For the text-containing cell, return its midpoint in (x, y) coordinate format. 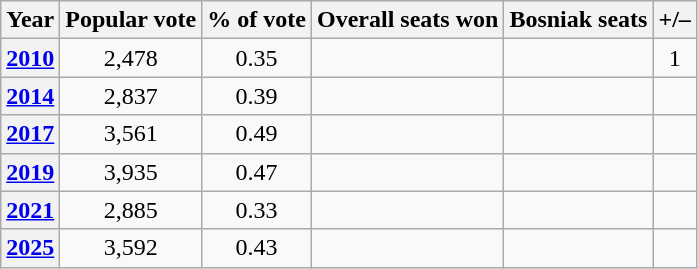
2010 (30, 58)
0.47 (257, 172)
2,837 (131, 96)
3,592 (131, 248)
Overall seats won (407, 20)
% of vote (257, 20)
+/– (674, 20)
2014 (30, 96)
0.43 (257, 248)
2021 (30, 210)
Year (30, 20)
1 (674, 58)
Bosniak seats (578, 20)
3,935 (131, 172)
3,561 (131, 134)
2019 (30, 172)
0.49 (257, 134)
2,478 (131, 58)
Popular vote (131, 20)
2,885 (131, 210)
2017 (30, 134)
0.35 (257, 58)
0.33 (257, 210)
0.39 (257, 96)
2025 (30, 248)
